Capture the cell that displays the provided text and extract its [X, Y] central coordinate. 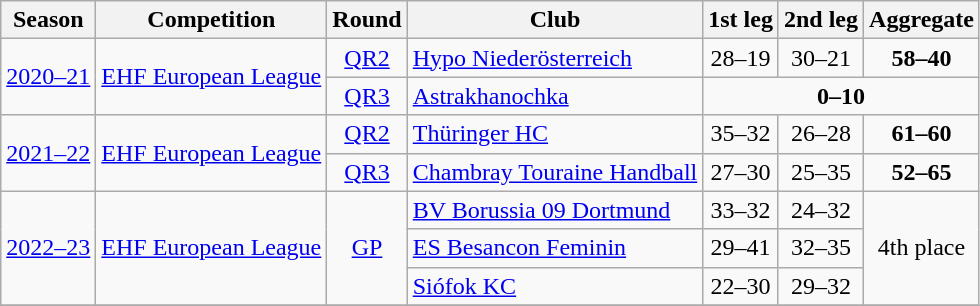
1st leg [741, 20]
52–65 [922, 172]
Hypo Niederösterreich [555, 58]
29–32 [820, 286]
58–40 [922, 58]
25–35 [820, 172]
61–60 [922, 134]
Chambray Touraine Handball [555, 172]
27–30 [741, 172]
24–32 [820, 210]
32–35 [820, 248]
Aggregate [922, 20]
35–32 [741, 134]
22–30 [741, 286]
GP [367, 248]
28–19 [741, 58]
2021–22 [48, 153]
33–32 [741, 210]
Round [367, 20]
Thüringer HC [555, 134]
2020–21 [48, 77]
26–28 [820, 134]
Siófok KC [555, 286]
30–21 [820, 58]
4th place [922, 248]
2022–23 [48, 248]
Season [48, 20]
ES Besancon Feminin [555, 248]
2nd leg [820, 20]
Competition [212, 20]
Club [555, 20]
29–41 [741, 248]
Astrakhanochka [555, 96]
BV Borussia 09 Dortmund [555, 210]
0–10 [842, 96]
